Find where the given text appears and provide that cell's center as (X, Y) coordinate. 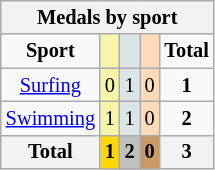
Sport (50, 51)
3 (186, 152)
Medals by sport (108, 17)
Surfing (50, 85)
Swimming (50, 118)
